Provide the [X, Y] coordinate of the cell's center where the given text is located.  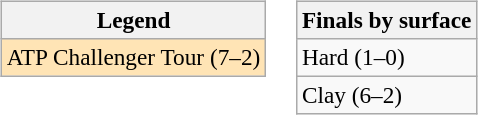
Legend [133, 20]
Finals by surface [387, 20]
ATP Challenger Tour (7–2) [133, 57]
Clay (6–2) [387, 95]
Hard (1–0) [387, 57]
